Pinpoint the cell where the given text exists, returning its (X, Y) midpoint coordinate. 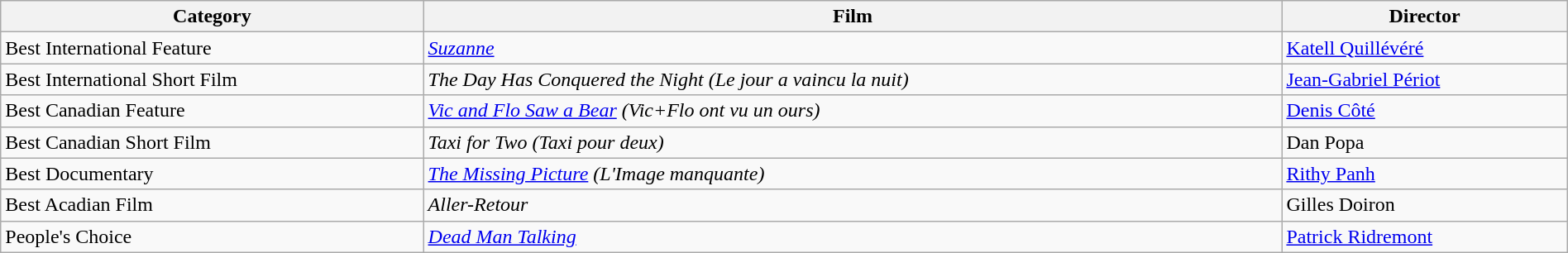
Taxi for Two (Taxi pour deux) (853, 142)
Jean-Gabriel Périot (1424, 79)
The Missing Picture (L'Image manquante) (853, 174)
Dead Man Talking (853, 236)
Category (212, 17)
The Day Has Conquered the Night (Le jour a vaincu la nuit) (853, 79)
Best International Feature (212, 48)
Patrick Ridremont (1424, 236)
Denis Côté (1424, 111)
Suzanne (853, 48)
Dan Popa (1424, 142)
Film (853, 17)
Aller-Retour (853, 205)
Gilles Doiron (1424, 205)
Best Canadian Short Film (212, 142)
Best Canadian Feature (212, 111)
Katell Quillévéré (1424, 48)
Director (1424, 17)
Vic and Flo Saw a Bear (Vic+Flo ont vu un ours) (853, 111)
Best Documentary (212, 174)
People's Choice (212, 236)
Best International Short Film (212, 79)
Rithy Panh (1424, 174)
Best Acadian Film (212, 205)
